Detect which cell encompasses the target text, then output its (x, y) center coordinate. 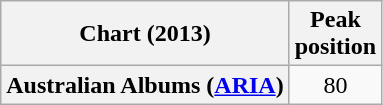
Australian Albums (ARIA) (145, 85)
80 (335, 85)
Chart (2013) (145, 34)
Peakposition (335, 34)
